Scan for the cell matching the given text and deliver its (x, y) coordinate at center. 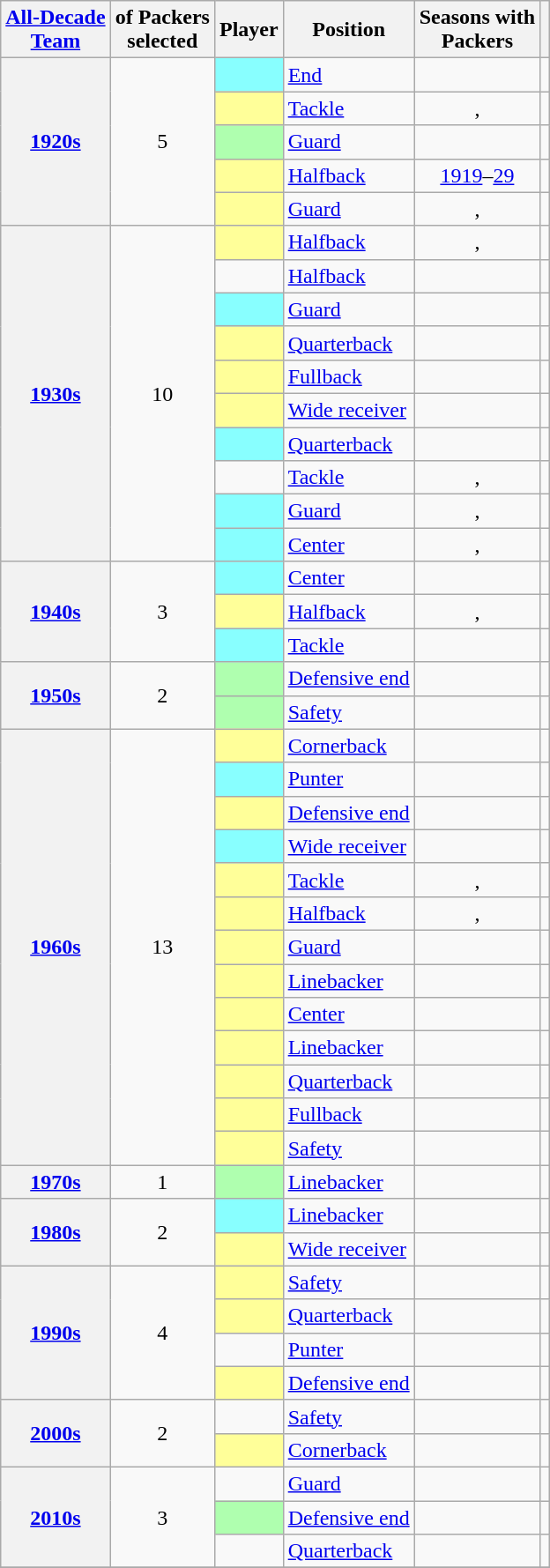
1919–29 (477, 175)
1990s (56, 1333)
Seasons withPackers (477, 30)
2010s (56, 1517)
1950s (56, 695)
1980s (56, 1232)
1960s (56, 947)
13 (162, 947)
1 (162, 1182)
of Packersselected (162, 30)
1940s (56, 612)
1970s (56, 1182)
Player (249, 30)
4 (162, 1333)
Position (349, 30)
1930s (56, 393)
End (349, 75)
1920s (56, 142)
All-DecadeTeam (56, 30)
2000s (56, 1433)
5 (162, 142)
10 (162, 393)
